Return (x, y) of the center of cell containing provided text 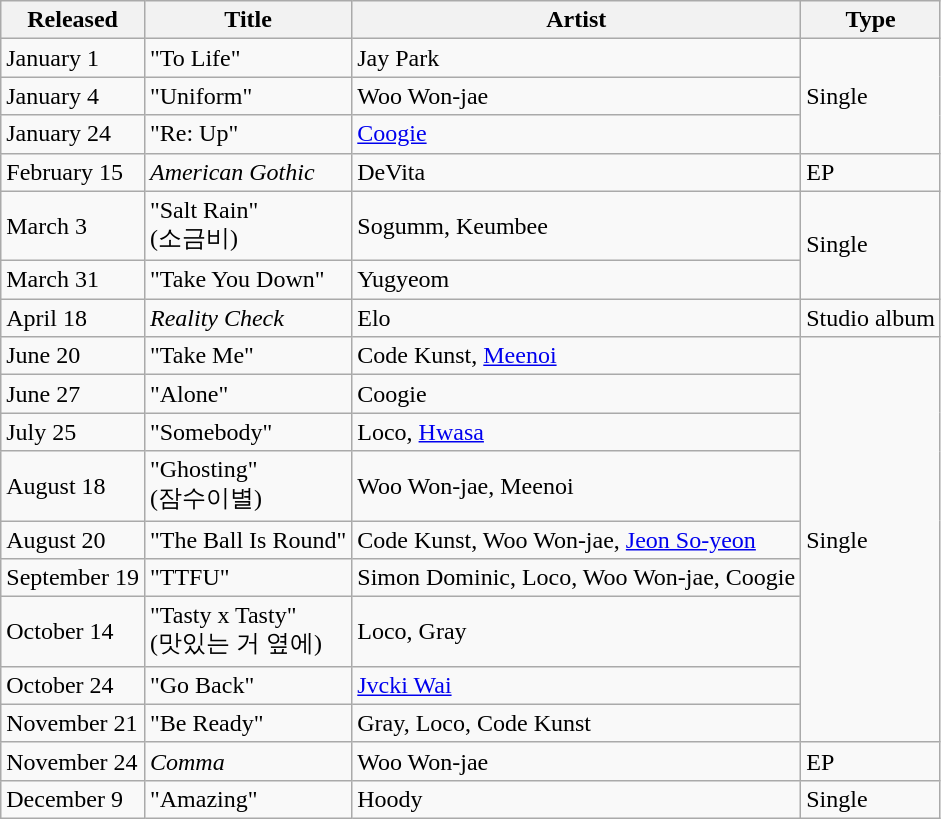
American Gothic (248, 172)
September 19 (73, 578)
"The Ball Is Round" (248, 539)
"Somebody" (248, 432)
Code Kunst, Meenoi (576, 356)
Simon Dominic, Loco, Woo Won-jae, Coogie (576, 578)
Type (871, 20)
July 25 (73, 432)
Title (248, 20)
"Uniform" (248, 96)
"Alone" (248, 394)
October 14 (73, 632)
August 18 (73, 486)
June 27 (73, 394)
"Go Back" (248, 685)
Loco, Hwasa (576, 432)
March 31 (73, 280)
January 4 (73, 96)
December 9 (73, 799)
Loco, Gray (576, 632)
October 24 (73, 685)
"Ghosting"(잠수이별) (248, 486)
June 20 (73, 356)
"Amazing" (248, 799)
April 18 (73, 318)
Hoody (576, 799)
DeVita (576, 172)
November 24 (73, 761)
"Salt Rain"(소금비) (248, 226)
"Re: Up" (248, 134)
Reality Check (248, 318)
"Take You Down" (248, 280)
"Take Me" (248, 356)
Jvcki Wai (576, 685)
Yugyeom (576, 280)
Jay Park (576, 58)
"To Life" (248, 58)
"Be Ready" (248, 723)
Studio album (871, 318)
Code Kunst, Woo Won-jae, Jeon So-yeon (576, 539)
January 1 (73, 58)
"Tasty x Tasty"(맛있는 거 옆에) (248, 632)
"TTFU" (248, 578)
Comma (248, 761)
August 20 (73, 539)
Elo (576, 318)
Gray, Loco, Code Kunst (576, 723)
March 3 (73, 226)
November 21 (73, 723)
Artist (576, 20)
Released (73, 20)
Sogumm, Keumbee (576, 226)
February 15 (73, 172)
January 24 (73, 134)
Woo Won-jae, Meenoi (576, 486)
